Output the (X, Y) coordinate of the center of the cell containing the given text.  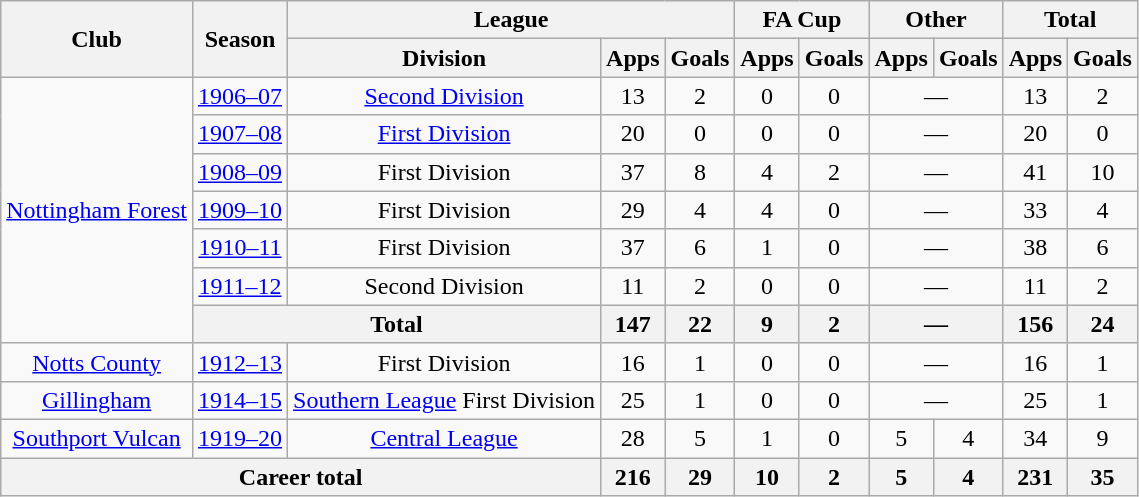
Notts County (97, 362)
24 (1103, 324)
1919–20 (240, 438)
35 (1103, 477)
Division (444, 58)
Other (936, 20)
147 (633, 324)
1907–08 (240, 134)
28 (633, 438)
1909–10 (240, 210)
Southern League First Division (444, 400)
Career total (301, 477)
Club (97, 39)
1910–11 (240, 248)
Nottingham Forest (97, 210)
8 (700, 172)
1914–15 (240, 400)
38 (1035, 248)
FA Cup (802, 20)
156 (1035, 324)
33 (1035, 210)
Season (240, 39)
Southport Vulcan (97, 438)
41 (1035, 172)
34 (1035, 438)
Gillingham (97, 400)
1906–07 (240, 96)
1912–13 (240, 362)
231 (1035, 477)
216 (633, 477)
Central League (444, 438)
1908–09 (240, 172)
22 (700, 324)
1911–12 (240, 286)
League (512, 20)
